Determine the (X, Y) coordinate at the center of the cell enclosing the given text.  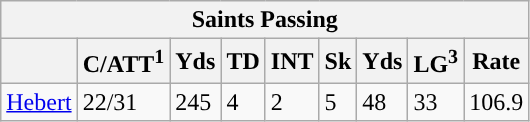
Saints Passing (265, 20)
Hebert (39, 102)
48 (382, 102)
22/31 (124, 102)
Rate (496, 62)
C/ATT1 (124, 62)
106.9 (496, 102)
33 (436, 102)
5 (338, 102)
TD (243, 62)
4 (243, 102)
Sk (338, 62)
2 (292, 102)
INT (292, 62)
LG3 (436, 62)
245 (196, 102)
